Identify which cell holds the provided text, then report its (X, Y) central coordinate. 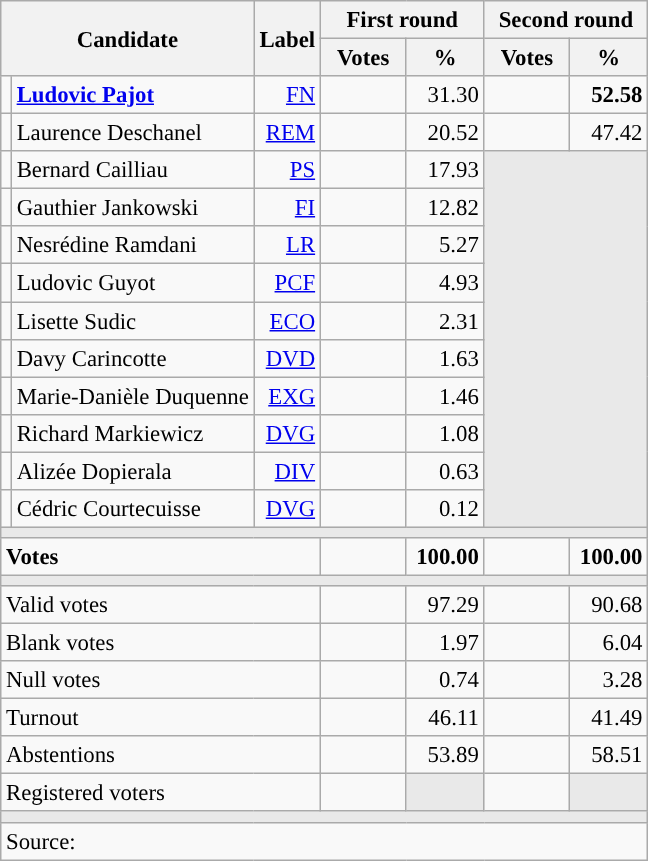
DIV (287, 471)
Richard Markiewicz (132, 433)
Laurence Deschanel (132, 133)
Registered voters (161, 793)
Marie-Danièle Duquenne (132, 396)
Alizée Dopierala (132, 471)
Label (287, 38)
Ludovic Pajot (132, 95)
Davy Carincotte (132, 358)
EXG (287, 396)
Lisette Sudic (132, 321)
Valid votes (161, 605)
97.29 (445, 605)
1.46 (445, 396)
3.28 (609, 680)
0.63 (445, 471)
ECO (287, 321)
Abstentions (161, 755)
52.58 (609, 95)
1.08 (445, 433)
Source: (324, 841)
REM (287, 133)
Cédric Courtecuisse (132, 509)
1.63 (445, 358)
Nesrédine Ramdani (132, 245)
58.51 (609, 755)
Gauthier Jankowski (132, 208)
Turnout (161, 718)
Second round (566, 20)
6.04 (609, 643)
41.49 (609, 718)
Ludovic Guyot (132, 283)
Bernard Cailliau (132, 170)
LR (287, 245)
FN (287, 95)
12.82 (445, 208)
Candidate (128, 38)
Null votes (161, 680)
PS (287, 170)
4.93 (445, 283)
90.68 (609, 605)
1.97 (445, 643)
5.27 (445, 245)
DVD (287, 358)
0.74 (445, 680)
FI (287, 208)
46.11 (445, 718)
17.93 (445, 170)
0.12 (445, 509)
Blank votes (161, 643)
31.30 (445, 95)
PCF (287, 283)
47.42 (609, 133)
53.89 (445, 755)
2.31 (445, 321)
First round (402, 20)
20.52 (445, 133)
